Provide the [x, y] coordinate of the cell's center where the given text is located.  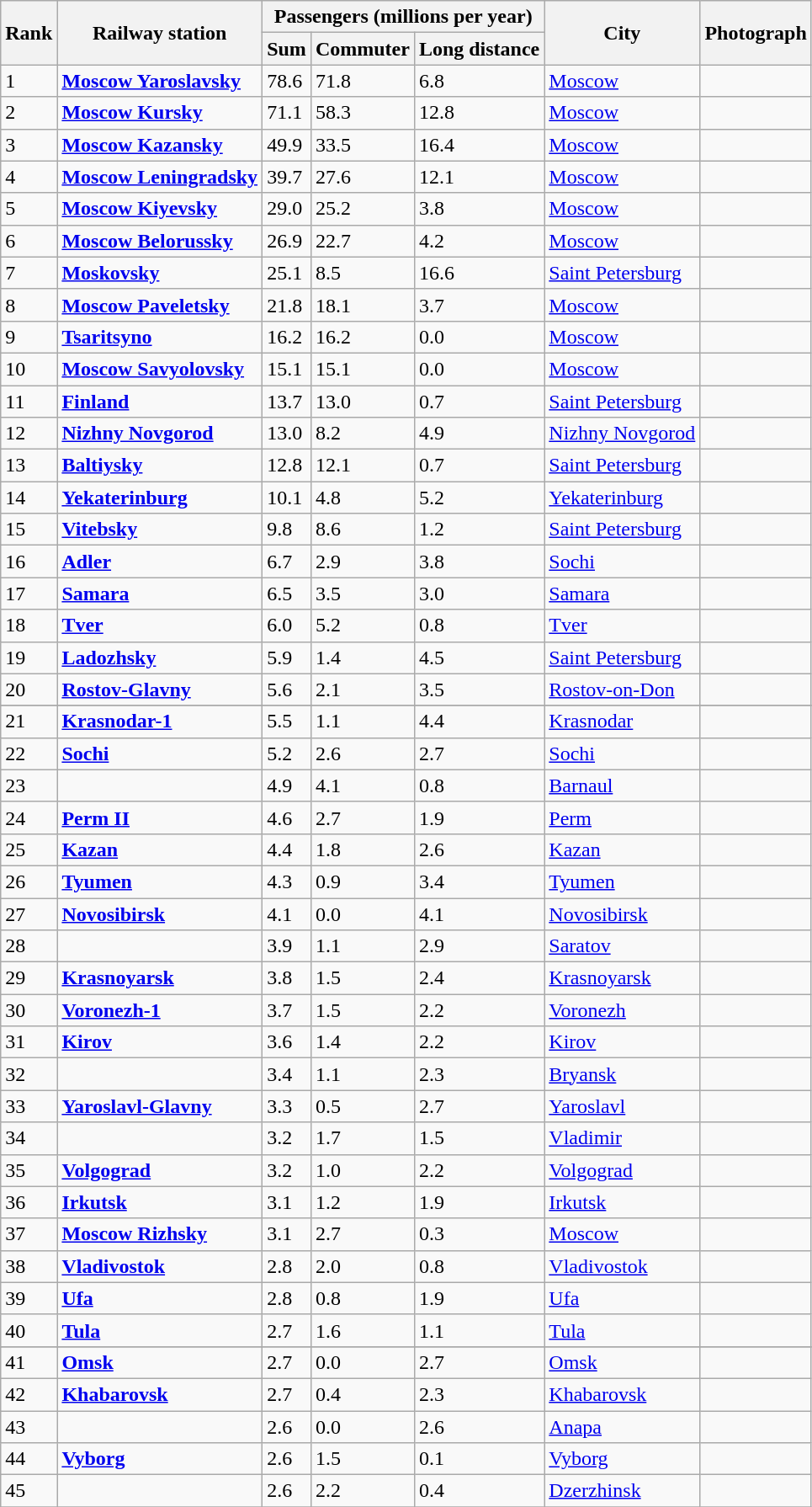
33 [29, 1106]
Moscow Yaroslavsky [160, 81]
22.7 [362, 241]
29.0 [287, 209]
Moscow Rizhsky [160, 1234]
4.6 [287, 817]
2.4 [479, 978]
Vladimir [623, 1138]
31 [29, 1042]
Yaroslavl-Glavny [160, 1106]
1.0 [362, 1170]
2.0 [362, 1266]
Moscow Paveletsky [160, 305]
35 [29, 1170]
5.6 [287, 690]
Adler [160, 562]
3.0 [479, 594]
3.3 [287, 1106]
25 [29, 849]
Rostov-Glavny [160, 690]
5.5 [287, 722]
49.9 [287, 145]
4 [29, 177]
12 [29, 434]
9.8 [287, 530]
17 [29, 594]
Finland [160, 402]
6.7 [287, 562]
78.6 [287, 81]
44 [29, 1459]
Commuter [362, 49]
Voronezh-1 [160, 1010]
71.8 [362, 81]
20 [29, 690]
Photograph [756, 33]
Anapa [623, 1427]
Rostov-on-Don [623, 690]
6.8 [479, 81]
26.9 [287, 241]
23 [29, 785]
1.7 [362, 1138]
16.4 [479, 145]
0.3 [479, 1234]
25.2 [362, 209]
13.7 [287, 402]
21 [29, 722]
24 [29, 817]
1 [29, 81]
13 [29, 466]
6.0 [287, 626]
15 [29, 530]
27.6 [362, 177]
9 [29, 337]
18.1 [362, 305]
39 [29, 1298]
Tsaritsyno [160, 337]
8.2 [362, 434]
Moscow Leningradsky [160, 177]
Baltiysky [160, 466]
City [623, 33]
0.1 [479, 1459]
Barnaul [623, 785]
Voronezh [623, 1010]
Vitebsky [160, 530]
Ladozhsky [160, 658]
1.6 [362, 1330]
5 [29, 209]
5.9 [287, 658]
43 [29, 1427]
16 [29, 562]
21.8 [287, 305]
30 [29, 1010]
Moscow Kiyevsky [160, 209]
10 [29, 369]
33.5 [362, 145]
6.5 [287, 594]
Moscow Belorussky [160, 241]
16.6 [479, 273]
6 [29, 241]
38 [29, 1266]
7 [29, 273]
39.7 [287, 177]
Moscow Kazansky [160, 145]
29 [29, 978]
Bryansk [623, 1074]
3.6 [287, 1042]
58.3 [362, 113]
2 [29, 113]
41 [29, 1362]
3.9 [287, 946]
22 [29, 753]
71.1 [287, 113]
32 [29, 1074]
Moscow Kursky [160, 113]
26 [29, 881]
42 [29, 1394]
40 [29, 1330]
4.2 [479, 241]
18 [29, 626]
Perm [623, 817]
45 [29, 1491]
Perm II [160, 817]
Long distance [479, 49]
34 [29, 1138]
Moskovsky [160, 273]
Passengers (millions per year) [404, 17]
0.9 [362, 881]
3 [29, 145]
Krasnodar-1 [160, 722]
8.5 [362, 273]
27 [29, 913]
Railway station [160, 33]
8.6 [362, 530]
36 [29, 1202]
28 [29, 946]
Krasnodar [623, 722]
Saratov [623, 946]
Rank [29, 33]
4.5 [479, 658]
1.8 [362, 849]
11 [29, 402]
4.8 [362, 498]
19 [29, 658]
37 [29, 1234]
Dzerzhinsk [623, 1491]
8 [29, 305]
14 [29, 498]
0.5 [362, 1106]
Yaroslavl [623, 1106]
4.3 [287, 881]
Moscow Savyolovsky [160, 369]
Sum [287, 49]
25.1 [287, 273]
2.1 [362, 690]
10.1 [287, 498]
